Determine the [X, Y] coordinate at the center of the cell enclosing the given text.  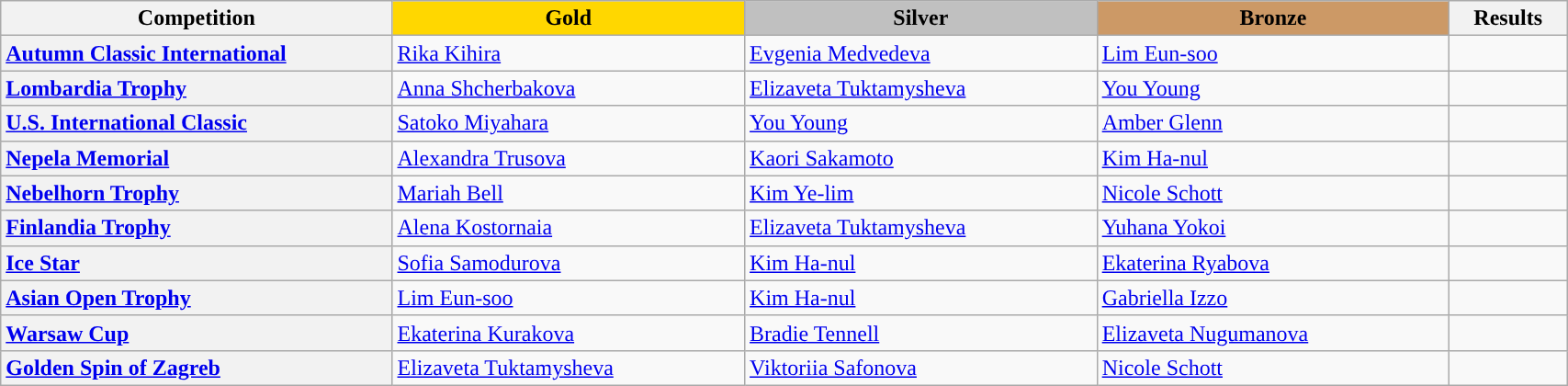
U.S. International Classic [197, 123]
Bradie Tennell [921, 333]
Alena Kostornaia [569, 228]
Elizaveta Nugumanova [1273, 333]
Gold [569, 18]
Asian Open Trophy [197, 298]
Alexandra Trusova [569, 158]
Ice Star [197, 263]
Golden Spin of Zagreb [197, 368]
Gabriella Izzo [1273, 298]
Rika Kihira [569, 53]
Sofia Samodurova [569, 263]
Yuhana Yokoi [1273, 228]
Evgenia Medvedeva [921, 53]
Silver [921, 18]
Lombardia Trophy [197, 88]
Kaori Sakamoto [921, 158]
Nebelhorn Trophy [197, 193]
Results [1508, 18]
Kim Ye-lim [921, 193]
Competition [197, 18]
Bronze [1273, 18]
Ekaterina Ryabova [1273, 263]
Nepela Memorial [197, 158]
Mariah Bell [569, 193]
Ekaterina Kurakova [569, 333]
Amber Glenn [1273, 123]
Finlandia Trophy [197, 228]
Warsaw Cup [197, 333]
Viktoriia Safonova [921, 368]
Satoko Miyahara [569, 123]
Autumn Classic International [197, 53]
Anna Shcherbakova [569, 88]
